Return [x, y] of the center of cell containing provided text 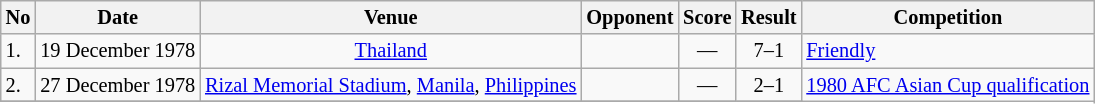
Venue [390, 17]
Opponent [630, 17]
27 December 1978 [118, 85]
Score [707, 17]
Result [768, 17]
1. [18, 51]
Thailand [390, 51]
Date [118, 17]
No [18, 17]
Friendly [948, 51]
2. [18, 85]
7–1 [768, 51]
1980 AFC Asian Cup qualification [948, 85]
Competition [948, 17]
Rizal Memorial Stadium, Manila, Philippines [390, 85]
19 December 1978 [118, 51]
2–1 [768, 85]
